Provide the (x, y) coordinate of the cell's center where the given text is located.  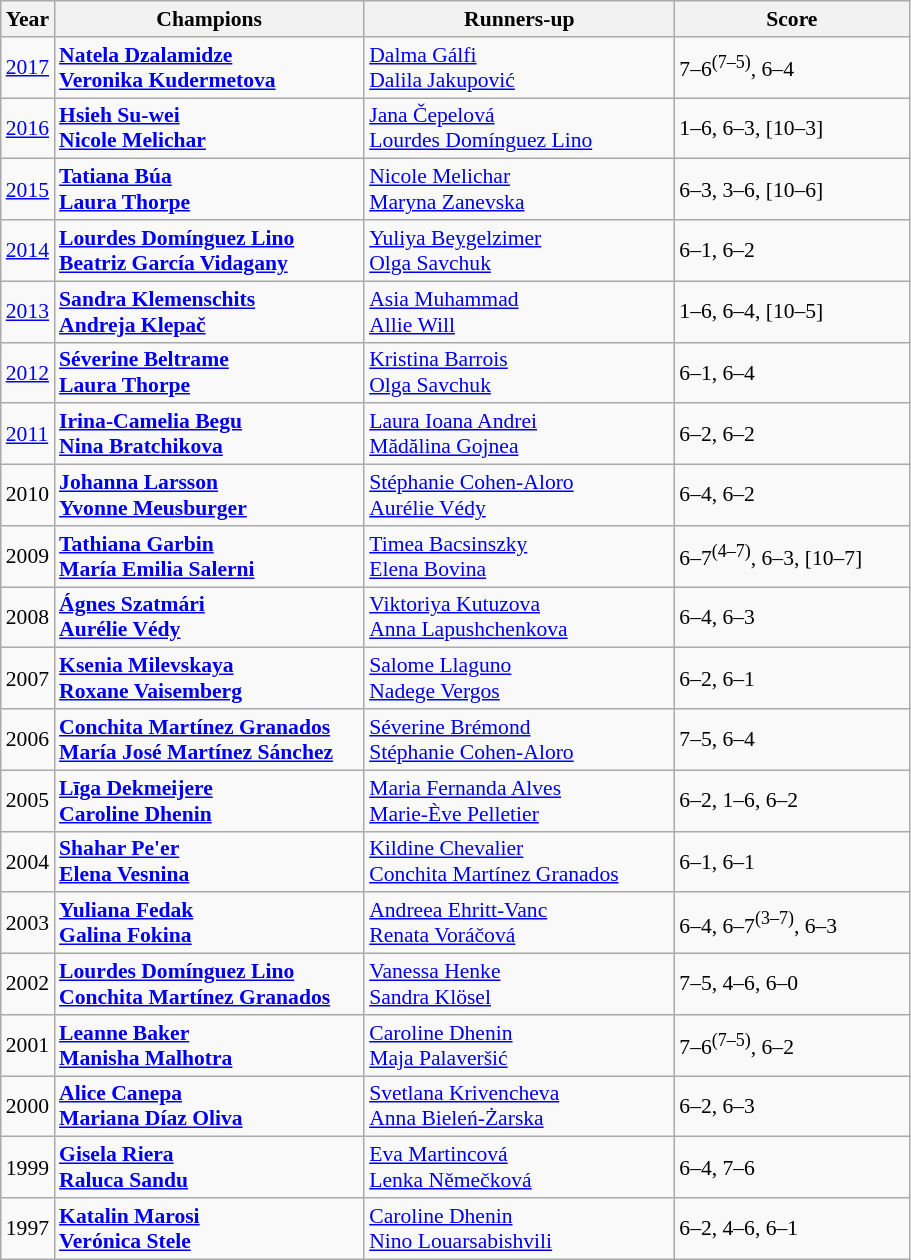
6–2, 6–3 (792, 1106)
2003 (28, 924)
Stéphanie Cohen-Aloro Aurélie Védy (519, 496)
7–6(7–5), 6–2 (792, 1046)
2012 (28, 372)
Irina-Camelia Begu Nina Bratchikova (209, 434)
2009 (28, 556)
6–7(4–7), 6–3, [10–7] (792, 556)
Viktoriya Kutuzova Anna Lapushchenkova (519, 618)
Gisela Riera Raluca Sandu (209, 1168)
2004 (28, 862)
Andreea Ehritt-Vanc Renata Voráčová (519, 924)
Katalin Marosi Verónica Stele (209, 1228)
2008 (28, 618)
2000 (28, 1106)
Kristina Barrois Olga Savchuk (519, 372)
6–4, 6–7(3–7), 6–3 (792, 924)
Ágnes Szatmári Aurélie Védy (209, 618)
Svetlana Krivencheva Anna Bieleń-Żarska (519, 1106)
Shahar Pe'er Elena Vesnina (209, 862)
Sandra Klemenschits Andreja Klepač (209, 312)
2005 (28, 800)
Leanne Baker Manisha Malhotra (209, 1046)
Jana Čepelová Lourdes Domínguez Lino (519, 128)
Johanna Larsson Yvonne Meusburger (209, 496)
6–2, 6–2 (792, 434)
2015 (28, 190)
6–1, 6–4 (792, 372)
7–5, 6–4 (792, 740)
6–2, 6–1 (792, 678)
Asia Muhammad Allie Will (519, 312)
7–5, 4–6, 6–0 (792, 984)
Tathiana Garbin María Emilia Salerni (209, 556)
Tatiana Búa Laura Thorpe (209, 190)
Dalma Gálfi Dalila Jakupović (519, 68)
Runners-up (519, 19)
Lourdes Domínguez Lino Conchita Martínez Granados (209, 984)
Caroline Dhenin Nino Louarsabishvili (519, 1228)
2013 (28, 312)
2002 (28, 984)
Alice Canepa Mariana Díaz Oliva (209, 1106)
2007 (28, 678)
Yuliana Fedak Galina Fokina (209, 924)
6–4, 6–2 (792, 496)
2001 (28, 1046)
6–4, 7–6 (792, 1168)
Séverine Brémond Stéphanie Cohen-Aloro (519, 740)
6–2, 1–6, 6–2 (792, 800)
6–1, 6–1 (792, 862)
6–3, 3–6, [10–6] (792, 190)
Caroline Dhenin Maja Palaveršić (519, 1046)
2017 (28, 68)
Kildine Chevalier Conchita Martínez Granados (519, 862)
1999 (28, 1168)
Lourdes Domínguez Lino Beatriz García Vidagany (209, 250)
Natela Dzalamidze Veronika Kudermetova (209, 68)
2011 (28, 434)
Līga Dekmeijere Caroline Dhenin (209, 800)
2010 (28, 496)
1997 (28, 1228)
6–1, 6–2 (792, 250)
7–6(7–5), 6–4 (792, 68)
Nicole Melichar Maryna Zanevska (519, 190)
1–6, 6–4, [10–5] (792, 312)
Year (28, 19)
Laura Ioana Andrei Mădălina Gojnea (519, 434)
Maria Fernanda Alves Marie-Ève Pelletier (519, 800)
Eva Martincová Lenka Němečková (519, 1168)
Ksenia Milevskaya Roxane Vaisemberg (209, 678)
2006 (28, 740)
Salome Llaguno Nadege Vergos (519, 678)
Yuliya Beygelzimer Olga Savchuk (519, 250)
Conchita Martínez Granados María José Martínez Sánchez (209, 740)
6–4, 6–3 (792, 618)
6–2, 4–6, 6–1 (792, 1228)
Vanessa Henke Sandra Klösel (519, 984)
Score (792, 19)
2014 (28, 250)
Timea Bacsinszky Elena Bovina (519, 556)
Hsieh Su-wei Nicole Melichar (209, 128)
Champions (209, 19)
2016 (28, 128)
Séverine Beltrame Laura Thorpe (209, 372)
1–6, 6–3, [10–3] (792, 128)
